Identify which cell holds the provided text, then report its [x, y] central coordinate. 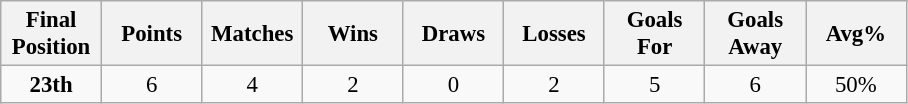
23th [52, 85]
Matches [252, 34]
Goals Away [756, 34]
0 [454, 85]
Wins [354, 34]
Avg% [856, 34]
5 [654, 85]
Points [152, 34]
50% [856, 85]
Final Position [52, 34]
Losses [554, 34]
Draws [454, 34]
Goals For [654, 34]
4 [252, 85]
